Find where the given text appears and provide that cell's center as (X, Y) coordinate. 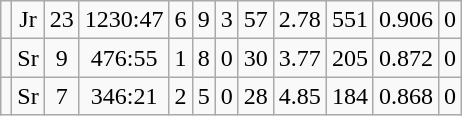
2 (180, 96)
57 (256, 20)
1230:47 (124, 20)
2.78 (300, 20)
551 (350, 20)
30 (256, 58)
6 (180, 20)
476:55 (124, 58)
184 (350, 96)
3.77 (300, 58)
7 (62, 96)
205 (350, 58)
4.85 (300, 96)
28 (256, 96)
0.872 (406, 58)
0.868 (406, 96)
0.906 (406, 20)
5 (204, 96)
346:21 (124, 96)
1 (180, 58)
Jr (28, 20)
3 (226, 20)
8 (204, 58)
23 (62, 20)
